Scan for the cell matching the given text and deliver its (X, Y) coordinate at center. 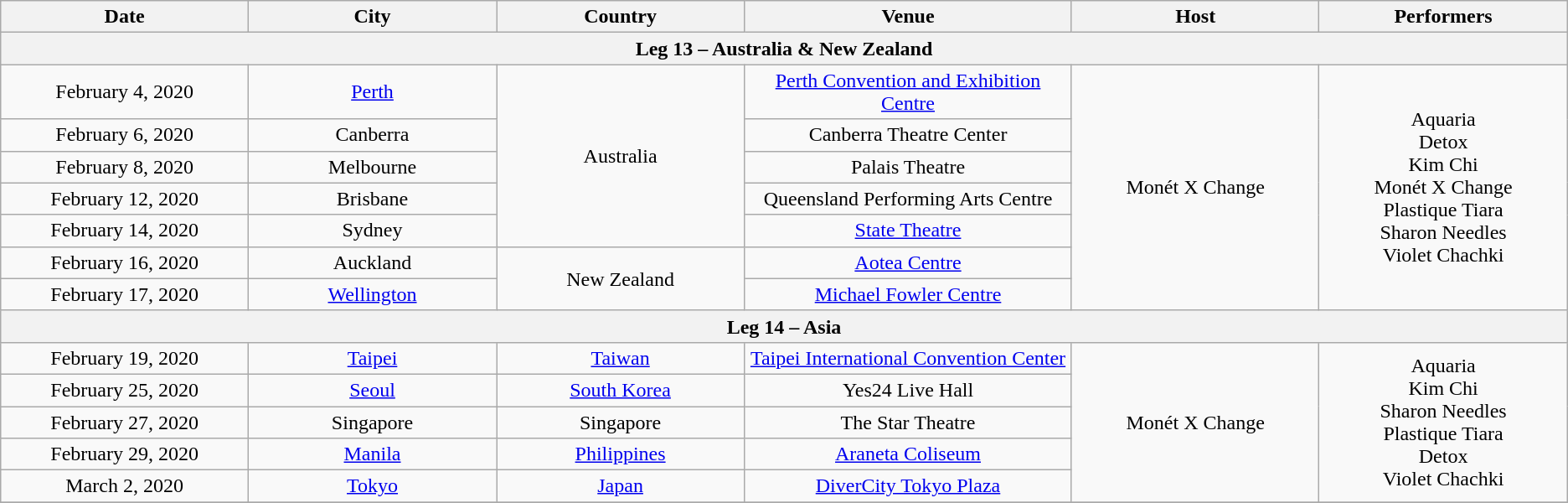
Aotea Centre (908, 262)
Country (621, 17)
February 16, 2020 (125, 262)
February 4, 2020 (125, 92)
AquariaKim ChiSharon NeedlesPlastique TiaraDetoxViolet Chachki (1443, 422)
February 25, 2020 (125, 390)
The Star Theatre (908, 422)
March 2, 2020 (125, 486)
Canberra (372, 135)
Taipei International Convention Center (908, 358)
Perth Convention and Exhibition Centre (908, 92)
Leg 13 – Australia & New Zealand (784, 49)
Venue (908, 17)
February 8, 2020 (125, 167)
February 12, 2020 (125, 199)
Palais Theatre (908, 167)
Brisbane (372, 199)
New Zealand (621, 278)
February 6, 2020 (125, 135)
Japan (621, 486)
February 14, 2020 (125, 231)
Taipei (372, 358)
Date (125, 17)
Perth (372, 92)
DiverCity Tokyo Plaza (908, 486)
Melbourne (372, 167)
State Theatre (908, 231)
February 27, 2020 (125, 422)
Auckland (372, 262)
Taiwan (621, 358)
Wellington (372, 294)
Michael Fowler Centre (908, 294)
Philippines (621, 454)
Leg 14 – Asia (784, 326)
Australia (621, 156)
Tokyo (372, 486)
City (372, 17)
Performers (1443, 17)
February 29, 2020 (125, 454)
Sydney (372, 231)
Yes24 Live Hall (908, 390)
February 17, 2020 (125, 294)
Canberra Theatre Center (908, 135)
South Korea (621, 390)
Araneta Coliseum (908, 454)
February 19, 2020 (125, 358)
AquariaDetoxKim ChiMonét X ChangePlastique TiaraSharon NeedlesViolet Chachki (1443, 188)
Manila (372, 454)
Seoul (372, 390)
Host (1195, 17)
Queensland Performing Arts Centre (908, 199)
